Identify which cell holds the provided text, then report its (X, Y) central coordinate. 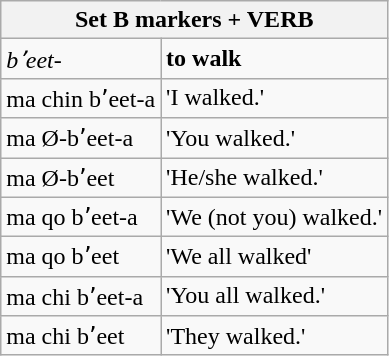
Set B markers + VERB (194, 20)
ma qo bʼeet-a (81, 217)
ma chi bʼeet-a (81, 296)
ma chin bʼeet-a (81, 98)
'We (not you) walked.' (274, 217)
'We all walked' (274, 257)
'You walked.' (274, 138)
ma Ø-bʼeet (81, 178)
'They walked.' (274, 336)
'I walked.' (274, 98)
ma qo bʼeet (81, 257)
'He/she walked.' (274, 178)
ma Ø-bʼeet-a (81, 138)
to walk (274, 59)
'You all walked.' (274, 296)
ma chi bʼeet (81, 336)
bʼeet- (81, 59)
